Determine the [x, y] coordinate at the center of the cell enclosing the given text.  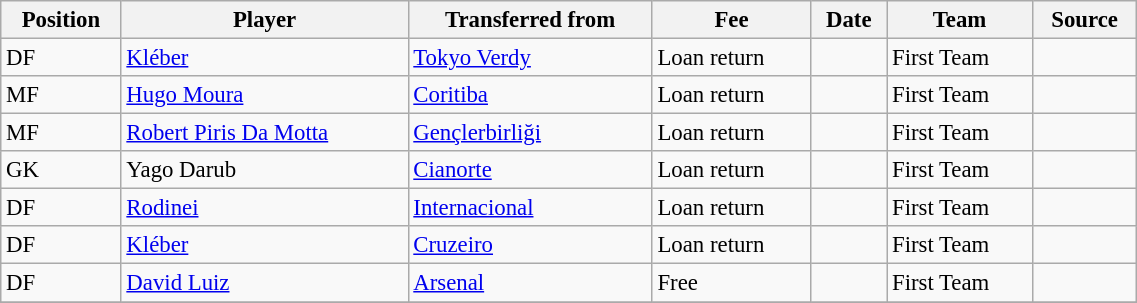
Rodinei [264, 208]
David Luiz [264, 283]
Arsenal [530, 283]
Yago Darub [264, 170]
Robert Piris Da Motta [264, 133]
Transferred from [530, 20]
Cruzeiro [530, 245]
Date [849, 20]
Gençlerbirliği [530, 133]
Coritiba [530, 95]
Position [61, 20]
Team [960, 20]
Internacional [530, 208]
Hugo Moura [264, 95]
Fee [732, 20]
Source [1084, 20]
Cianorte [530, 170]
Tokyo Verdy [530, 58]
Player [264, 20]
Free [732, 283]
GK [61, 170]
